From the cell containing the given text, extract its center point as (X, Y) coordinate. 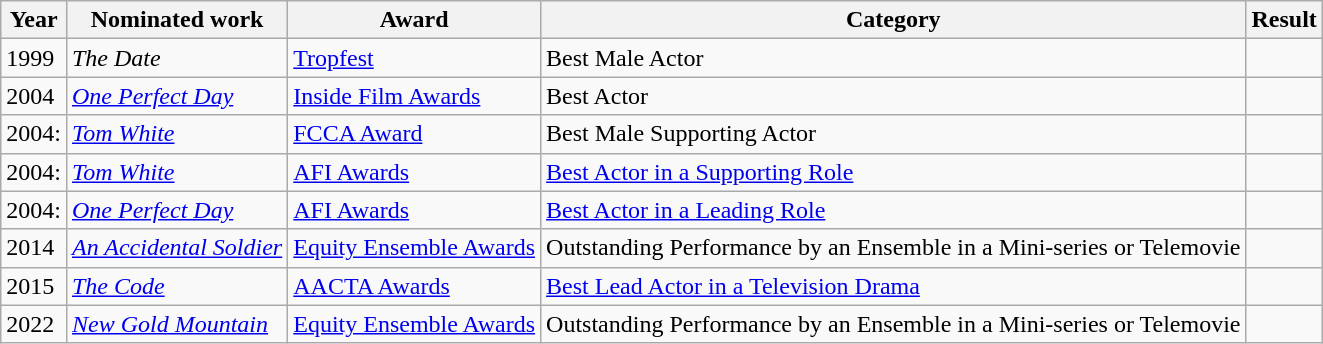
AACTA Awards (414, 286)
1999 (34, 58)
2014 (34, 248)
Best Male Supporting Actor (894, 134)
Award (414, 20)
New Gold Mountain (176, 324)
An Accidental Soldier (176, 248)
Best Lead Actor in a Television Drama (894, 286)
Best Actor in a Leading Role (894, 210)
Best Male Actor (894, 58)
Tropfest (414, 58)
Result (1284, 20)
Category (894, 20)
The Code (176, 286)
2015 (34, 286)
2004 (34, 96)
Best Actor in a Supporting Role (894, 172)
Inside Film Awards (414, 96)
Year (34, 20)
2022 (34, 324)
The Date (176, 58)
Nominated work (176, 20)
Best Actor (894, 96)
FCCA Award (414, 134)
